Return the [X, Y] coordinate for the center point of the cell that contains the specified text.  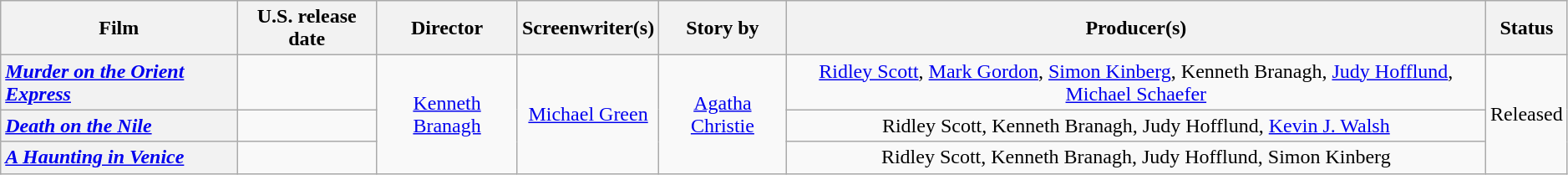
Ridley Scott, Kenneth Branagh, Judy Hofflund, Kevin J. Walsh [1136, 126]
Michael Green [588, 114]
Death on the Nile [119, 126]
Film [119, 28]
Story by [723, 28]
U.S. release date [307, 28]
Ridley Scott, Mark Gordon, Simon Kinberg, Kenneth Branagh, Judy Hofflund, Michael Schaefer [1136, 82]
Agatha Christie [723, 114]
Released [1527, 114]
Ridley Scott, Kenneth Branagh, Judy Hofflund, Simon Kinberg [1136, 157]
Status [1527, 28]
A Haunting in Venice [119, 157]
Murder on the Orient Express [119, 82]
Producer(s) [1136, 28]
Kenneth Branagh [448, 114]
Director [448, 28]
Screenwriter(s) [588, 28]
